Return the (X, Y) coordinate for the center point of the cell that contains the specified text.  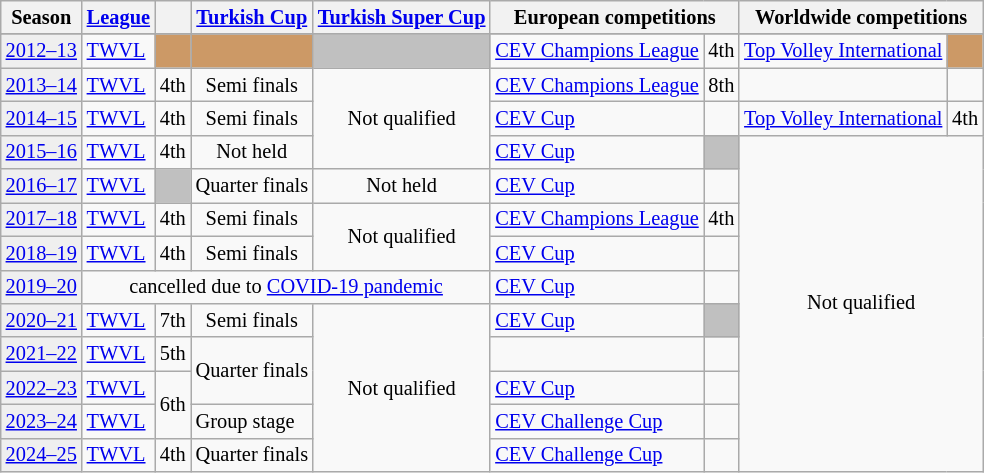
League (118, 17)
Group stage (252, 421)
7th (173, 320)
2015–16 (42, 152)
Season (42, 17)
2021–22 (42, 354)
2018–19 (42, 253)
8th (722, 85)
2014–15 (42, 118)
6th (173, 404)
5th (173, 354)
2019–20 (42, 287)
2022–23 (42, 388)
2012–13 (42, 51)
2017–18 (42, 219)
Turkish Super Cup (402, 17)
2024–25 (42, 455)
2020–21 (42, 320)
2013–14 (42, 85)
European competitions (614, 17)
Turkish Cup (252, 17)
cancelled due to COVID-19 pandemic (286, 287)
2023–24 (42, 421)
Worldwide competitions (861, 17)
2016–17 (42, 186)
